From the cell containing the given text, extract its center point as [X, Y] coordinate. 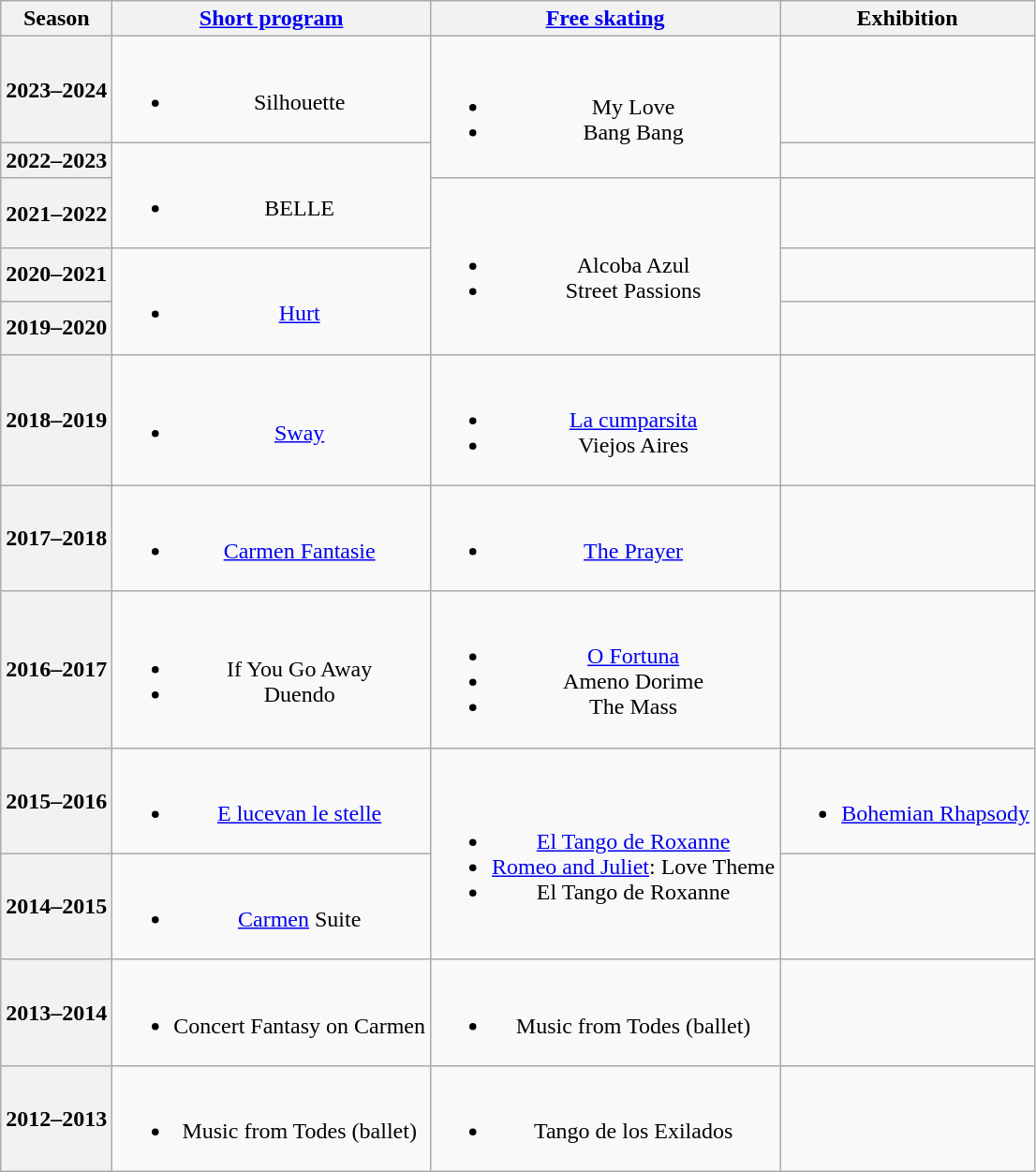
Carmen Suite [272, 907]
E lucevan le stelle [272, 800]
Bohemian Rhapsody [908, 800]
The Prayer [605, 538]
2017–2018 [56, 538]
2018–2019 [56, 420]
2012–2013 [56, 1119]
2023–2024 [56, 90]
2021–2022 [56, 214]
2015–2016 [56, 800]
O Fortuna Ameno Dorime The Mass [605, 669]
2019–2020 [56, 328]
Alcoba Azul Street Passions [605, 266]
If You Go Away Duendo [272, 669]
Free skating [605, 19]
2014–2015 [56, 907]
My LoveBang Bang [605, 107]
Concert Fantasy on Carmen [272, 1012]
Exhibition [908, 19]
2020–2021 [56, 275]
El Tango de Roxanne Romeo and Juliet: Love Theme El Tango de Roxanne [605, 853]
Hurt [272, 302]
2016–2017 [56, 669]
2022–2023 [56, 160]
Sway [272, 420]
2013–2014 [56, 1012]
Carmen Fantasie [272, 538]
Silhouette [272, 90]
Season [56, 19]
Tango de los Exilados [605, 1119]
La cumparsita Viejos Aires [605, 420]
Short program [272, 19]
BELLE [272, 195]
